Return (X, Y) of the center of cell containing provided text 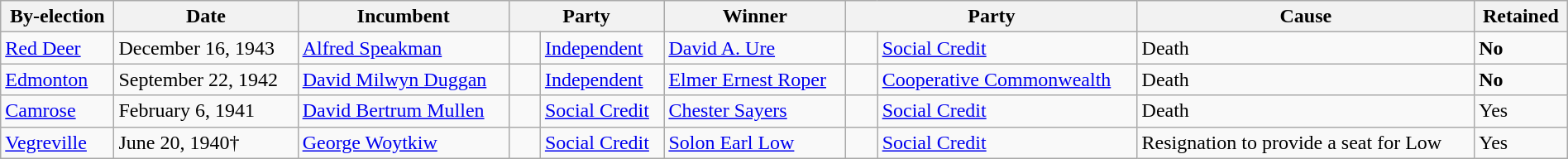
Resignation to provide a seat for Low (1306, 142)
Red Deer (58, 48)
Vegreville (58, 142)
February 6, 1941 (206, 111)
Cause (1306, 17)
Camrose (58, 111)
September 22, 1942 (206, 79)
David A. Ure (755, 48)
December 16, 1943 (206, 48)
Cooperative Commonwealth (1007, 79)
David Milwyn Duggan (404, 79)
George Woytkiw (404, 142)
Alfred Speakman (404, 48)
Winner (755, 17)
Retained (1522, 17)
Solon Earl Low (755, 142)
Date (206, 17)
Elmer Ernest Roper (755, 79)
Edmonton (58, 79)
Incumbent (404, 17)
Chester Sayers (755, 111)
By-election (58, 17)
June 20, 1940† (206, 142)
David Bertrum Mullen (404, 111)
